Detect which cell encompasses the target text, then output its (x, y) center coordinate. 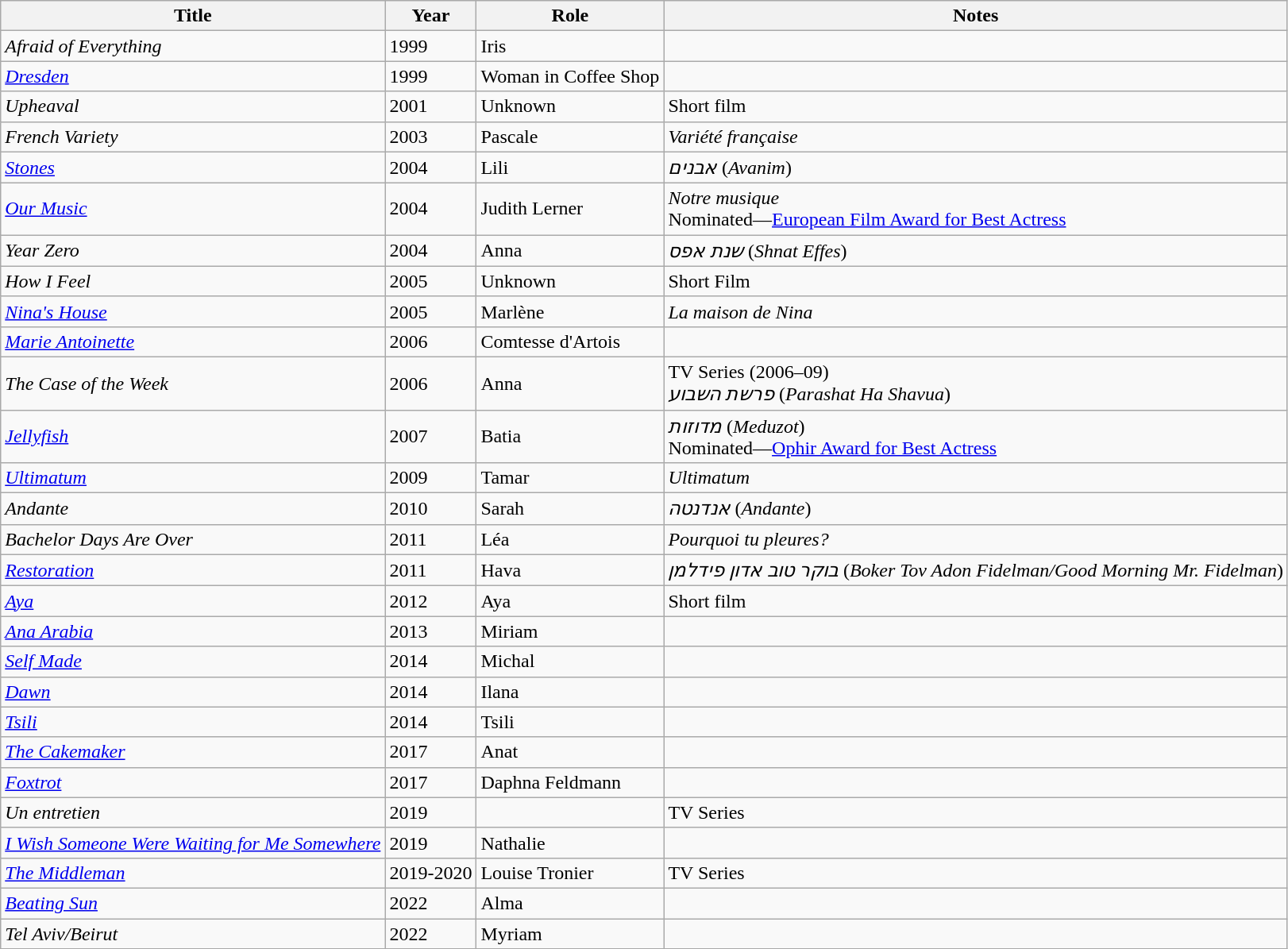
La maison de Nina (976, 311)
The Case of the Week (193, 383)
Stones (193, 168)
Louise Tronier (570, 873)
אבנים (Avanim) (976, 168)
Sarah (570, 509)
Role (570, 16)
2003 (430, 137)
2007 (430, 437)
Alma (570, 903)
Pourquoi tu pleures? (976, 539)
Foxtrot (193, 782)
Michal (570, 662)
Afraid of Everything (193, 46)
Tamar (570, 478)
Comtesse d'Artois (570, 341)
French Variety (193, 137)
Bachelor Days Are Over (193, 539)
Hava (570, 570)
2010 (430, 509)
Title (193, 16)
Un entretien (193, 812)
Pascale (570, 137)
Year (430, 16)
2001 (430, 106)
Léa (570, 539)
אנדנטה (Andante) (976, 509)
Our Music (193, 210)
Daphna Feldmann (570, 782)
Notes (976, 16)
Beating Sun (193, 903)
I Wish Someone Were Waiting for Me Somewhere (193, 843)
שנת אפס (Shnat Effes) (976, 251)
Myriam (570, 933)
The Middleman (193, 873)
Lili (570, 168)
Dresden (193, 76)
Batia (570, 437)
Tel Aviv/Beirut (193, 933)
Nathalie (570, 843)
מדוזות (Meduzot) Nominated—Ophir Award for Best Actress (976, 437)
2009 (430, 478)
Year Zero (193, 251)
Self Made (193, 662)
The Cakemaker (193, 752)
Restoration (193, 570)
Ana Arabia (193, 631)
2012 (430, 601)
Woman in Coffee Shop (570, 76)
Short Film (976, 281)
Jellyfish (193, 437)
Upheaval (193, 106)
Andante (193, 509)
Judith Lerner (570, 210)
Nina's House (193, 311)
How I Feel (193, 281)
בוקר טוב אדון פידלמן (Boker Tov Adon Fidelman/Good Morning Mr. Fidelman) (976, 570)
Marie Antoinette (193, 341)
Ilana (570, 692)
2013 (430, 631)
TV Series (2006–09) פרשת השבוע (Parashat Ha Shavua) (976, 383)
Variété française (976, 137)
Dawn (193, 692)
Iris (570, 46)
Miriam (570, 631)
Anat (570, 752)
2019-2020 (430, 873)
Marlène (570, 311)
Notre musique Nominated—European Film Award for Best Actress (976, 210)
